Return the (X, Y) coordinate for the center point of the cell that contains the specified text.  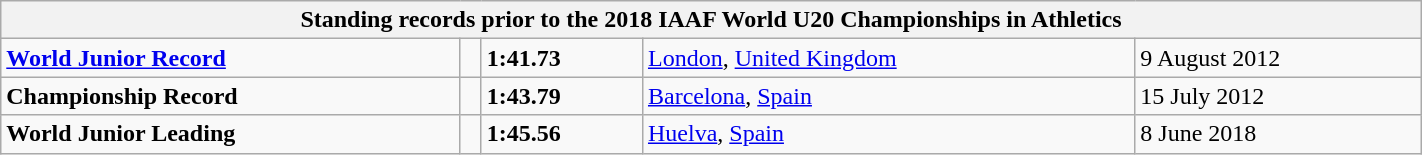
World Junior Leading (231, 134)
1:45.56 (562, 134)
15 July 2012 (1278, 96)
Championship Record (231, 96)
1:43.79 (562, 96)
Huelva, Spain (888, 134)
Standing records prior to the 2018 IAAF World U20 Championships in Athletics (711, 20)
World Junior Record (231, 58)
1:41.73 (562, 58)
8 June 2018 (1278, 134)
9 August 2012 (1278, 58)
London, United Kingdom (888, 58)
Barcelona, Spain (888, 96)
